Return [x, y] of the center of cell containing provided text 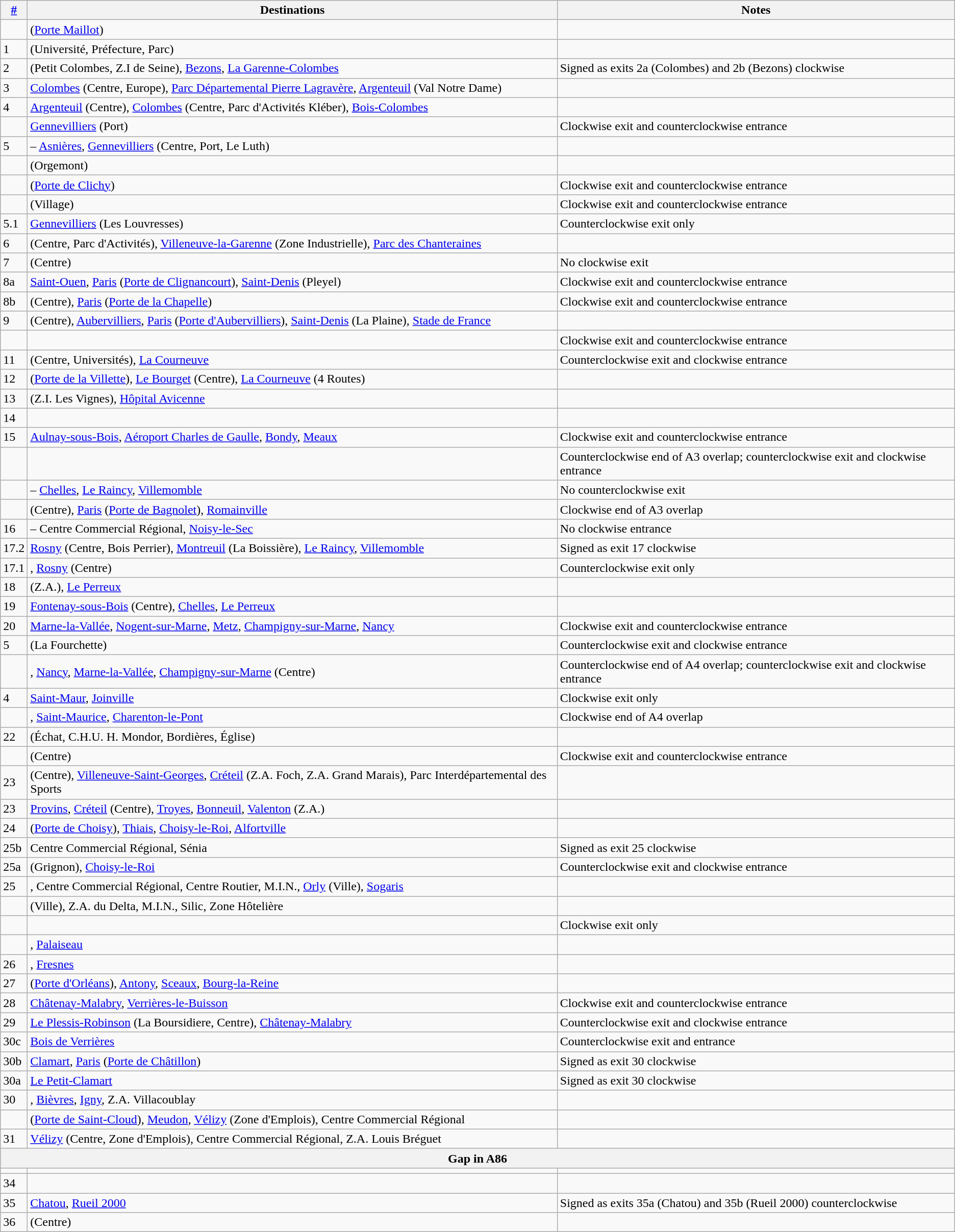
(Porte d'Orléans), Antony, Sceaux, Bourg-la-Reine [292, 984]
Le Plessis-Robinson (La Boursidiere, Centre), Châtenay-Malabry [292, 1022]
, Bièvres, Igny, Z.A. Villacoublay [292, 1100]
6 [14, 243]
11 [14, 360]
(Centre, Parc d'Activités), Villeneuve-la-Garenne (Zone Industrielle), Parc des Chanteraines [292, 243]
Counterclockwise end of A3 overlap; counterclockwise exit and clockwise entrance [756, 463]
31 [14, 1139]
20 [14, 626]
Gap in A86 [477, 1158]
36 [14, 1222]
30 [14, 1100]
1 [14, 49]
Bois de Verrières [292, 1042]
No clockwise exit [756, 263]
(Orgemont) [292, 165]
– Chelles, Le Raincy, Villemomble [292, 490]
9 [14, 321]
17.1 [14, 568]
(Centre), Paris (Porte de Bagnolet), Romainville [292, 509]
(Village) [292, 204]
(Porte de la Villette), Le Bourget (Centre), La Courneuve (4 Routes) [292, 379]
No clockwise entrance [756, 529]
Provins, Créteil (Centre), Troyes, Bonneuil, Valenton (Z.A.) [292, 809]
25b [14, 847]
– Asnières, Gennevilliers (Centre, Port, Le Luth) [292, 146]
(Porte de Clichy) [292, 185]
Clamart, Paris (Porte de Châtillon) [292, 1061]
(Université, Préfecture, Parc) [292, 49]
Centre Commercial Régional, Sénia [292, 847]
, Saint-Maurice, Charenton-le-Pont [292, 717]
12 [14, 379]
22 [14, 737]
Clockwise end of A3 overlap [756, 509]
(Centre), Villeneuve-Saint-Georges, Créteil (Z.A. Foch, Z.A. Grand Marais), Parc Interdépartemental des Sports [292, 783]
Vélizy (Centre, Zone d'Emplois), Centre Commercial Régional, Z.A. Louis Bréguet [292, 1139]
14 [14, 418]
Le Petit-Clamart [292, 1080]
, Rosny (Centre) [292, 568]
Argenteuil (Centre), Colombes (Centre, Parc d'Activités Kléber), Bois-Colombes [292, 107]
– Centre Commercial Régional, Noisy-le-Sec [292, 529]
17.2 [14, 548]
(Porte de Saint-Cloud), Meudon, Vélizy (Zone d'Emplois), Centre Commercial Régional [292, 1119]
Destinations [292, 10]
28 [14, 1003]
18 [14, 587]
Rosny (Centre, Bois Perrier), Montreuil (La Boissière), Le Raincy, Villemomble [292, 548]
8b [14, 301]
Notes [756, 10]
(La Fourchette) [292, 645]
Marne-la-Vallée, Nogent-sur-Marne, Metz, Champigny-sur-Marne, Nancy [292, 626]
(Porte de Choisy), Thiais, Choisy-le-Roi, Alfortville [292, 828]
, Nancy, Marne-la-Vallée, Champigny-sur-Marne (Centre) [292, 671]
Saint-Maur, Joinville [292, 698]
(Centre), Paris (Porte de la Chapelle) [292, 301]
13 [14, 398]
19 [14, 607]
, Fresnes [292, 964]
(Centre), Aubervilliers, Paris (Porte d'Aubervilliers), Saint-Denis (La Plaine), Stade de France [292, 321]
25 [14, 886]
2 [14, 68]
15 [14, 437]
Gennevilliers (Port) [292, 127]
Aulnay-sous-Bois, Aéroport Charles de Gaulle, Bondy, Meaux [292, 437]
Counterclockwise exit and entrance [756, 1042]
(Z.I. Les Vignes), Hôpital Avicenne [292, 398]
(Z.A.), Le Perreux [292, 587]
(Échat, C.H.U. H. Mondor, Bordières, Église) [292, 737]
27 [14, 984]
26 [14, 964]
No counterclockwise exit [756, 490]
3 [14, 88]
30c [14, 1042]
Clockwise end of A4 overlap [756, 717]
34 [14, 1183]
(Porte Maillot) [292, 30]
Fontenay-sous-Bois (Centre), Chelles, Le Perreux [292, 607]
29 [14, 1022]
(Petit Colombes, Z.I de Seine), Bezons, La Garenne-Colombes [292, 68]
Saint-Ouen, Paris (Porte de Clignancourt), Saint-Denis (Pleyel) [292, 282]
30b [14, 1061]
Châtenay-Malabry, Verrières-le-Buisson [292, 1003]
Counterclockwise end of A4 overlap; counterclockwise exit and clockwise entrance [756, 671]
(Grignon), Choisy-le-Roi [292, 867]
Chatou, Rueil 2000 [292, 1202]
(Centre, Universités), La Courneuve [292, 360]
Signed as exit 17 clockwise [756, 548]
Signed as exits 35a (Chatou) and 35b (Rueil 2000) counterclockwise [756, 1202]
24 [14, 828]
5.1 [14, 223]
16 [14, 529]
7 [14, 263]
30a [14, 1080]
35 [14, 1202]
Signed as exit 25 clockwise [756, 847]
25a [14, 867]
Colombes (Centre, Europe), Parc Départemental Pierre Lagravère, Argenteuil (Val Notre Dame) [292, 88]
, Centre Commercial Régional, Centre Routier, M.I.N., Orly (Ville), Sogaris [292, 886]
Gennevilliers (Les Louvresses) [292, 223]
(Ville), Z.A. du Delta, M.I.N., Silic, Zone Hôtelière [292, 906]
8a [14, 282]
# [14, 10]
, Palaiseau [292, 945]
Signed as exits 2a (Colombes) and 2b (Bezons) clockwise [756, 68]
